Scan for the cell matching the given text and deliver its (X, Y) coordinate at center. 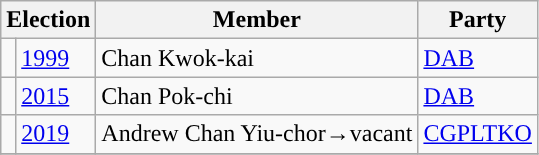
Chan Pok-chi (257, 96)
Chan Kwok-kai (257, 58)
Member (257, 20)
Party (478, 20)
2019 (56, 134)
CGPLTKO (478, 134)
1999 (56, 58)
Election (48, 20)
Andrew Chan Yiu-chor→vacant (257, 134)
2015 (56, 96)
